Locate the cell with the specified text and output its (X, Y) center coordinate. 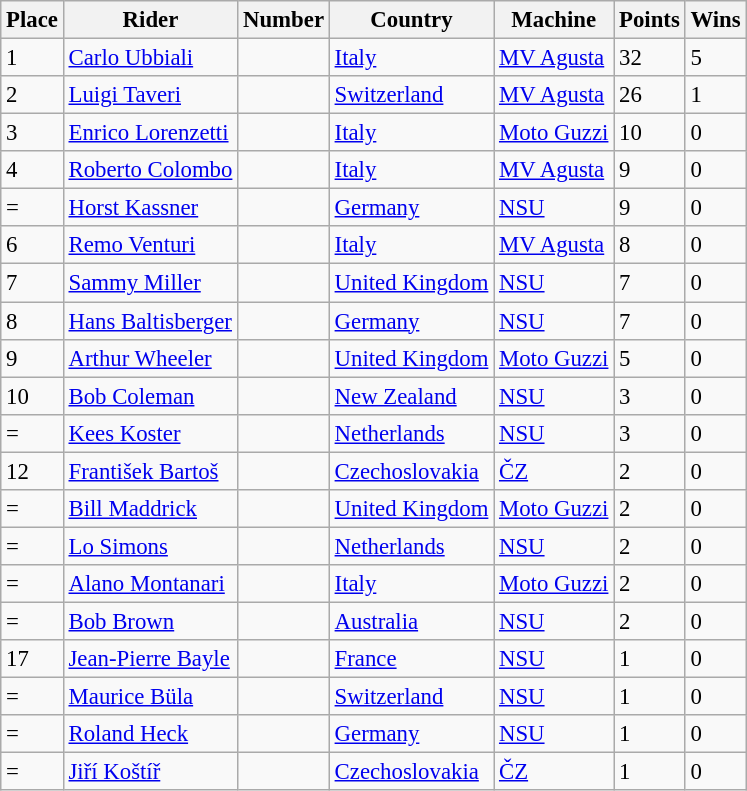
17 (32, 659)
Bob Coleman (150, 396)
Machine (554, 20)
Hans Baltisberger (150, 321)
Enrico Lorenzetti (150, 133)
Bob Brown (150, 621)
6 (32, 245)
12 (32, 471)
Carlo Ubbiali (150, 58)
František Bartoš (150, 471)
Wins (716, 20)
New Zealand (411, 396)
Rider (150, 20)
France (411, 659)
Number (284, 20)
Luigi Taveri (150, 95)
Sammy Miller (150, 283)
32 (650, 58)
Maurice Büla (150, 697)
Jean-Pierre Bayle (150, 659)
Roland Heck (150, 734)
Kees Koster (150, 433)
Arthur Wheeler (150, 358)
4 (32, 170)
Alano Montanari (150, 584)
Jiří Koštíř (150, 772)
Points (650, 20)
Roberto Colombo (150, 170)
Horst Kassner (150, 208)
Remo Venturi (150, 245)
Place (32, 20)
Lo Simons (150, 546)
Australia (411, 621)
Country (411, 20)
Bill Maddrick (150, 509)
26 (650, 95)
